Scan for the cell matching the given text and deliver its [x, y] coordinate at center. 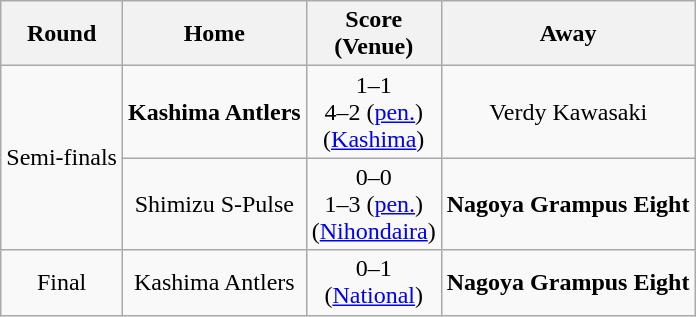
Score(Venue) [374, 34]
1–14–2 (pen.)(Kashima) [374, 112]
Away [568, 34]
0–01–3 (pen.)(Nihondaira) [374, 204]
Shimizu S-Pulse [214, 204]
0–1 (National) [374, 282]
Final [62, 282]
Home [214, 34]
Round [62, 34]
Semi-finals [62, 158]
Verdy Kawasaki [568, 112]
